Pinpoint the cell where the given text exists, returning its (x, y) midpoint coordinate. 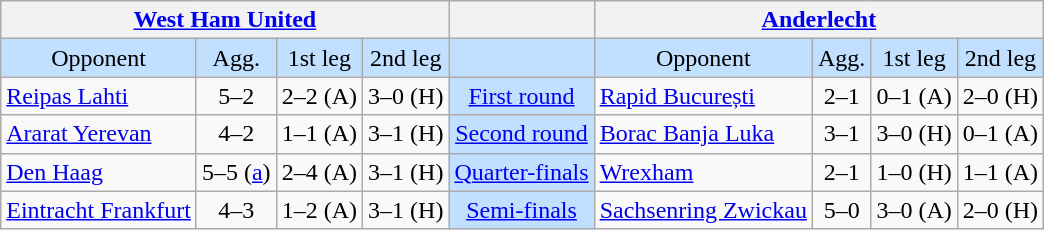
Sachsenring Zwickau (703, 210)
Anderlecht (819, 20)
5–0 (841, 210)
Second round (522, 134)
5–5 (a) (236, 172)
2–4 (A) (319, 172)
Wrexham (703, 172)
3–1 (841, 134)
4–3 (236, 210)
5–2 (236, 96)
Reipas Lahti (99, 96)
Semi-finals (522, 210)
3–0 (A) (914, 210)
4–2 (236, 134)
Ararat Yerevan (99, 134)
1–2 (A) (319, 210)
Den Haag (99, 172)
1–0 (H) (914, 172)
Borac Banja Luka (703, 134)
Quarter-finals (522, 172)
2–2 (A) (319, 96)
Rapid București (703, 96)
West Ham United (225, 20)
First round (522, 96)
Eintracht Frankfurt (99, 210)
